For the text-containing cell, return its midpoint in [X, Y] coordinate format. 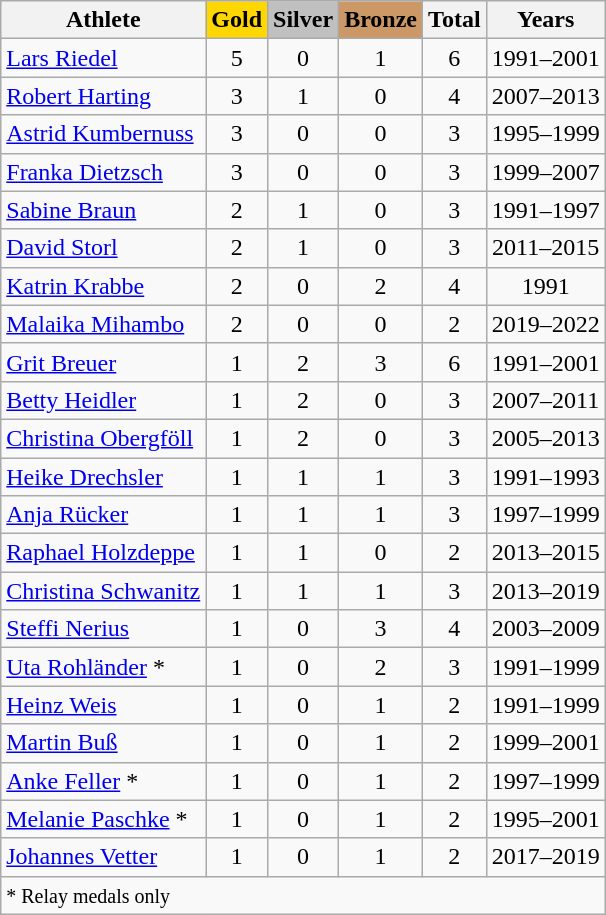
Silver [304, 20]
Franka Dietzsch [104, 172]
Athlete [104, 20]
Gold [237, 20]
Heike Drechsler [104, 477]
Grit Breuer [104, 362]
2003–2009 [546, 629]
1999–2007 [546, 172]
David Storl [104, 248]
Christina Schwanitz [104, 591]
2019–2022 [546, 324]
2007–2013 [546, 96]
Betty Heidler [104, 400]
Total [455, 20]
1991–1997 [546, 210]
Sabine Braun [104, 210]
Christina Obergföll [104, 438]
1999–2001 [546, 743]
1991–1993 [546, 477]
2011–2015 [546, 248]
Katrin Krabbe [104, 286]
Anke Feller * [104, 781]
2013–2015 [546, 553]
1991 [546, 286]
2005–2013 [546, 438]
Years [546, 20]
Heinz Weis [104, 705]
1995–1999 [546, 134]
Johannes Vetter [104, 857]
Bronze [381, 20]
5 [237, 58]
* Relay medals only [303, 895]
Raphael Holzdeppe [104, 553]
Melanie Paschke * [104, 819]
Astrid Kumbernuss [104, 134]
Lars Riedel [104, 58]
Steffi Nerius [104, 629]
1995–2001 [546, 819]
Anja Rücker [104, 515]
2007–2011 [546, 400]
2017–2019 [546, 857]
Malaika Mihambo [104, 324]
Uta Rohländer * [104, 667]
2013–2019 [546, 591]
Robert Harting [104, 96]
Martin Buß [104, 743]
